Return [X, Y] of the center of cell containing provided text 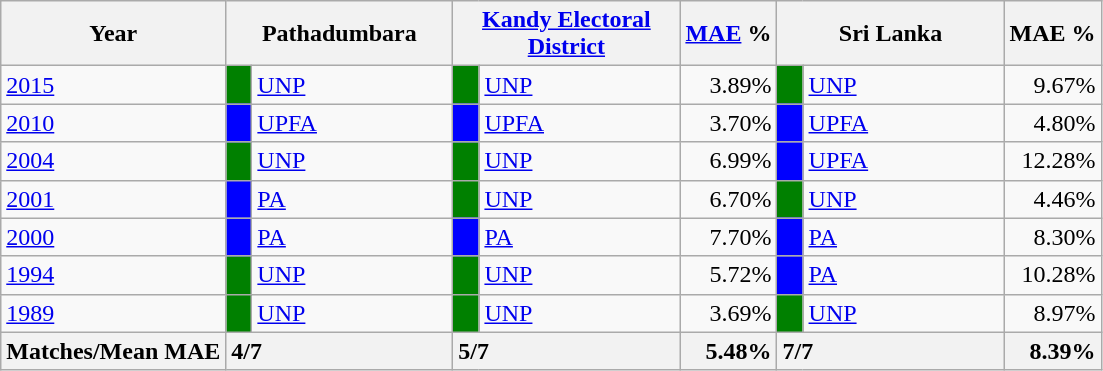
6.99% [728, 161]
2000 [114, 237]
8.97% [1052, 313]
Year [114, 34]
1989 [114, 313]
3.69% [728, 313]
4.46% [1052, 199]
Matches/Mean MAE [114, 351]
6.70% [728, 199]
Pathadumbara [340, 34]
3.70% [728, 123]
5/7 [566, 351]
3.89% [728, 85]
8.30% [1052, 237]
7.70% [728, 237]
2004 [114, 161]
10.28% [1052, 275]
4/7 [340, 351]
1994 [114, 275]
2015 [114, 85]
2010 [114, 123]
9.67% [1052, 85]
12.28% [1052, 161]
8.39% [1052, 351]
Sri Lanka [890, 34]
5.48% [728, 351]
7/7 [890, 351]
5.72% [728, 275]
Kandy Electoral District [566, 34]
4.80% [1052, 123]
2001 [114, 199]
